Capture the cell that displays the provided text and extract its [X, Y] central coordinate. 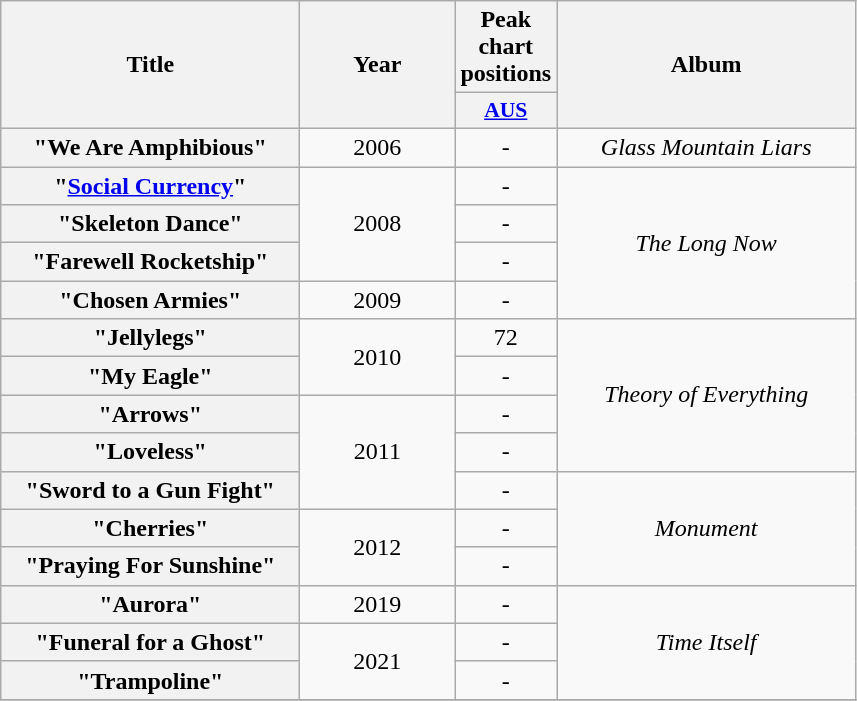
Title [150, 65]
"Sword to a Gun Fight" [150, 490]
"Praying For Sunshine" [150, 566]
"Chosen Armies" [150, 300]
2021 [378, 661]
2009 [378, 300]
AUS [506, 111]
"Arrows" [150, 414]
Peak chart positions [506, 47]
Album [706, 65]
2010 [378, 357]
Year [378, 65]
"Skeleton Dance" [150, 224]
"Funeral for a Ghost" [150, 642]
"My Eagle" [150, 376]
"We Are Amphibious" [150, 147]
"Jellylegs" [150, 338]
Theory of Everything [706, 395]
2019 [378, 604]
"Aurora" [150, 604]
72 [506, 338]
2008 [378, 223]
2011 [378, 452]
"Social Currency" [150, 185]
"Trampoline" [150, 680]
Time Itself [706, 642]
Glass Mountain Liars [706, 147]
"Cherries" [150, 528]
"Farewell Rocketship" [150, 262]
2012 [378, 547]
Monument [706, 528]
2006 [378, 147]
The Long Now [706, 242]
"Loveless" [150, 452]
